Determine the (X, Y) coordinate at the center of the cell enclosing the given text.  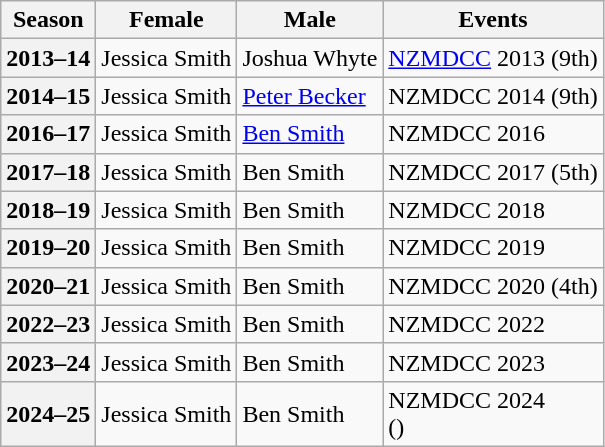
NZMDCC 2018 (493, 210)
2013–14 (48, 58)
2017–18 (48, 172)
Joshua Whyte (310, 58)
Female (166, 20)
2018–19 (48, 210)
Season (48, 20)
NZMDCC 2013 (9th) (493, 58)
NZMDCC 2023 (493, 362)
2022–23 (48, 324)
NZMDCC 2014 (9th) (493, 96)
Peter Becker (310, 96)
NZMDCC 2019 (493, 248)
2020–21 (48, 286)
2024–25 (48, 414)
NZMDCC 2020 (4th) (493, 286)
2019–20 (48, 248)
2016–17 (48, 134)
Events (493, 20)
NZMDCC 2016 (493, 134)
NZMDCC 2022 (493, 324)
NZMDCC 2024 () (493, 414)
NZMDCC 2017 (5th) (493, 172)
2014–15 (48, 96)
2023–24 (48, 362)
Male (310, 20)
